From the cell containing the given text, extract its center point as (x, y) coordinate. 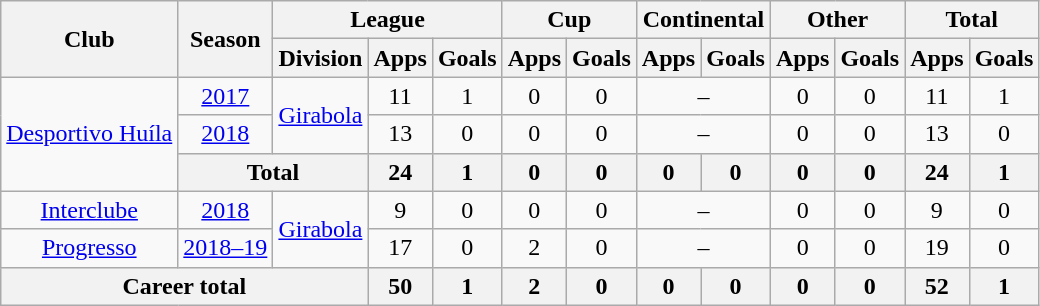
17 (400, 248)
Desportivo Huíla (90, 134)
2017 (226, 96)
Season (226, 39)
Other (837, 20)
19 (937, 248)
Career total (184, 286)
Progresso (90, 248)
2018–19 (226, 248)
League (388, 20)
Club (90, 39)
Division (320, 58)
Cup (569, 20)
Interclube (90, 210)
50 (400, 286)
52 (937, 286)
Continental (703, 20)
